Return the (X, Y) coordinate for the center point of the cell that contains the specified text.  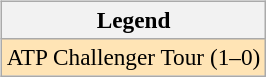
Legend (133, 20)
ATP Challenger Tour (1–0) (133, 57)
